Return [X, Y] of the center of cell containing provided text 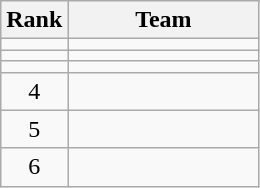
6 [34, 167]
Team [164, 20]
5 [34, 129]
4 [34, 91]
Rank [34, 20]
